Pinpoint the cell where the given text exists, returning its (x, y) midpoint coordinate. 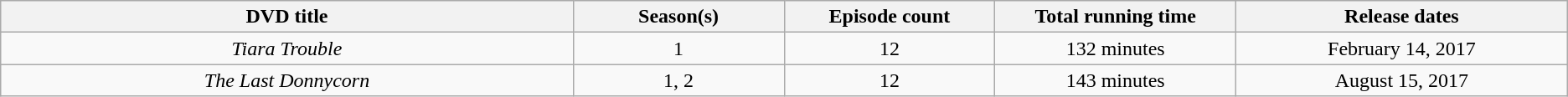
Tiara Trouble (286, 48)
1 (678, 48)
Release dates (1402, 17)
1, 2 (678, 80)
Episode count (890, 17)
Total running time (1116, 17)
DVD title (286, 17)
The Last Donnycorn (286, 80)
Season(s) (678, 17)
132 minutes (1116, 48)
February 14, 2017 (1402, 48)
August 15, 2017 (1402, 80)
143 minutes (1116, 80)
